Search for the cell housing the specified text and yield its (x, y) center coordinate. 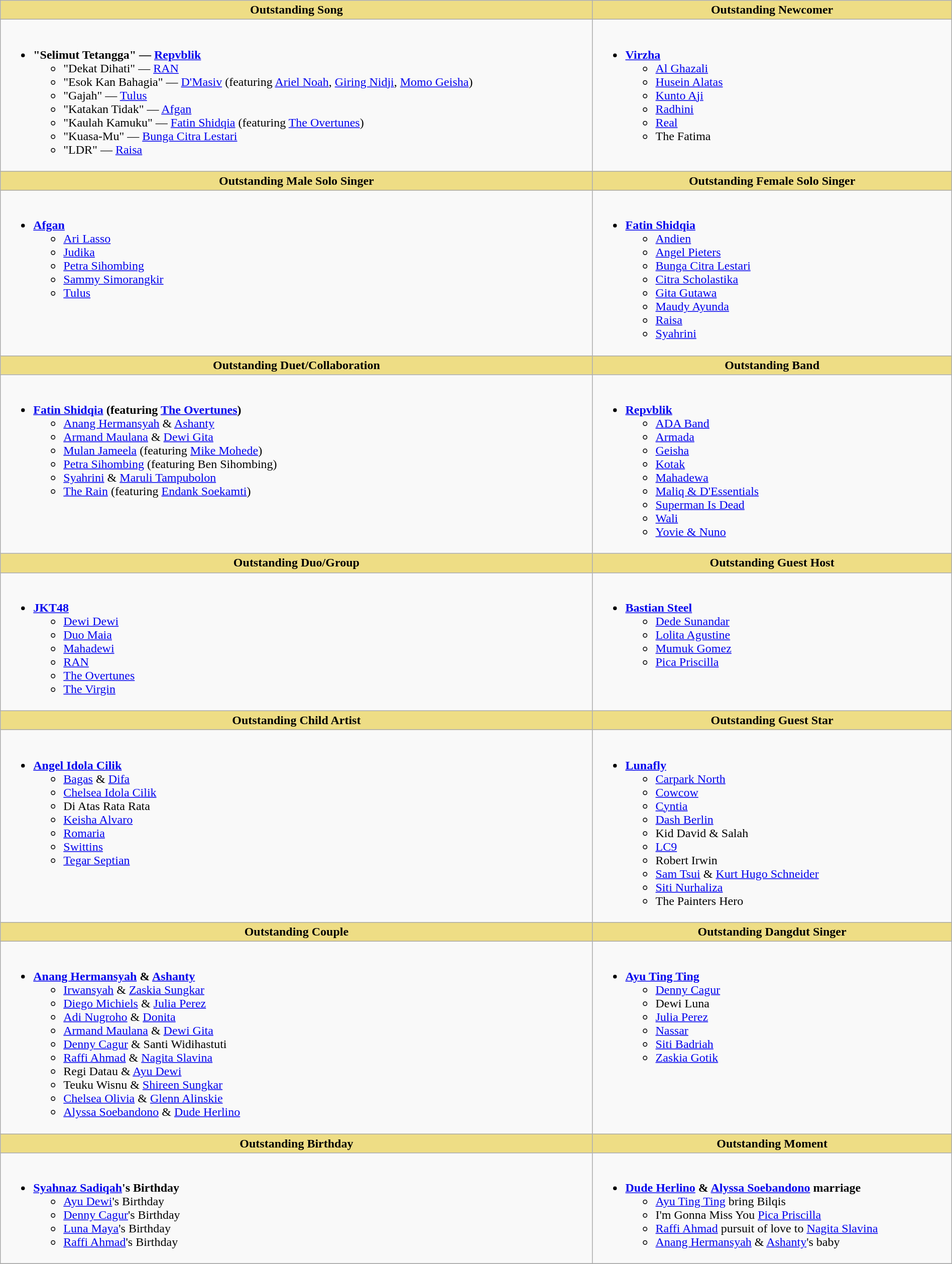
Bastian SteelDede SunandarLolita AgustineMumuk GomezPica Priscilla (772, 642)
Outstanding Child Artist (296, 720)
LunaflyCarpark NorthCowcowCyntiaDash BerlinKid David & SalahLC9Robert IrwinSam Tsui & Kurt Hugo SchneiderSiti NurhalizaThe Painters Hero (772, 826)
Outstanding Guest Star (772, 720)
Fatin Shidqia AndienAngel PietersBunga Citra LestariCitra ScholastikaGita GutawaMaudy AyundaRaisaSyahrini (772, 273)
Outstanding Couple (296, 932)
Outstanding Newcomer (772, 10)
Outstanding Guest Host (772, 563)
Outstanding Duo/Group (296, 563)
Syahnaz Sadiqah's BirthdayAyu Dewi's BirthdayDenny Cagur's BirthdayLuna Maya's BirthdayRaffi Ahmad's Birthday (296, 1208)
RepvblikADA BandArmadaGeishaKotakMahadewaMaliq & D'EssentialsSuperman Is DeadWaliYovie & Nuno (772, 464)
Outstanding Female Solo Singer (772, 181)
Outstanding Birthday (296, 1143)
Outstanding Moment (772, 1143)
Outstanding Male Solo Singer (296, 181)
Ayu Ting TingDenny CagurDewi LunaJulia PerezNassarSiti BadriahZaskia Gotik (772, 1038)
Outstanding Song (296, 10)
VirzhaAl GhazaliHusein AlatasKunto AjiRadhiniRealThe Fatima (772, 95)
Outstanding Dangdut Singer (772, 932)
Outstanding Band (772, 365)
AfganAri LassoJudikaPetra SihombingSammy SimorangkirTulus (296, 273)
JKT48Dewi DewiDuo MaiaMahadewiRANThe OvertunesThe Virgin (296, 642)
Outstanding Duet/Collaboration (296, 365)
Angel Idola CilikBagas & DifaChelsea Idola CilikDi Atas Rata RataKeisha AlvaroRomariaSwittinsTegar Septian (296, 826)
